Output the (x, y) coordinate of the center of the cell containing the given text.  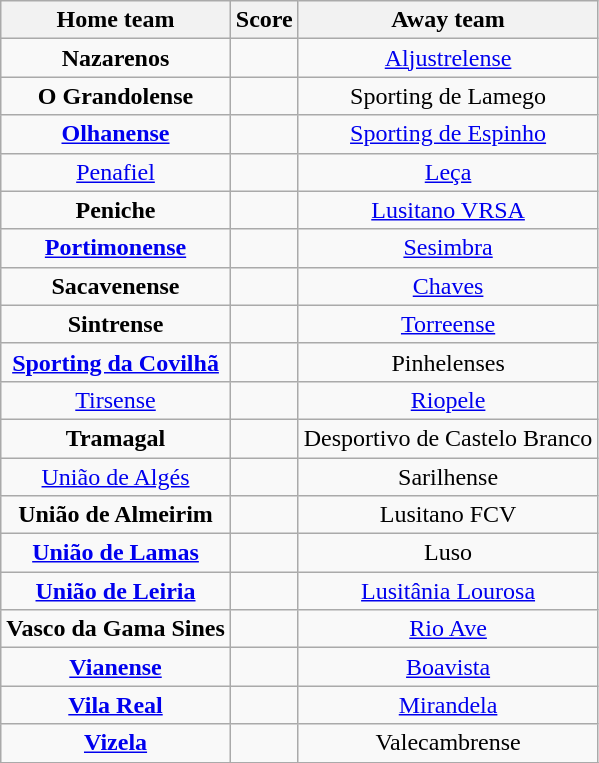
União de Leiria (116, 591)
Riopele (448, 400)
Sesimbra (448, 248)
Sarilhense (448, 477)
Portimonense (116, 248)
Penafiel (116, 172)
Tirsense (116, 400)
Mirandela (448, 705)
Rio Ave (448, 629)
Vizela (116, 743)
O Grandolense (116, 96)
Lusitânia Lourosa (448, 591)
Desportivo de Castelo Branco (448, 438)
Sintrense (116, 324)
Olhanense (116, 134)
União de Algés (116, 477)
Score (264, 20)
Tramagal (116, 438)
Vila Real (116, 705)
Boavista (448, 667)
Aljustrelense (448, 58)
Vasco da Gama Sines (116, 629)
Lusitano FCV (448, 515)
União de Almeirim (116, 515)
Torreense (448, 324)
Sacavenense (116, 286)
Sporting de Espinho (448, 134)
Lusitano VRSA (448, 210)
Vianense (116, 667)
Nazarenos (116, 58)
Away team (448, 20)
Valecambrense (448, 743)
Home team (116, 20)
Peniche (116, 210)
Luso (448, 553)
União de Lamas (116, 553)
Leça (448, 172)
Sporting de Lamego (448, 96)
Chaves (448, 286)
Sporting da Covilhã (116, 362)
Pinhelenses (448, 362)
